Capture the cell that displays the provided text and extract its (x, y) central coordinate. 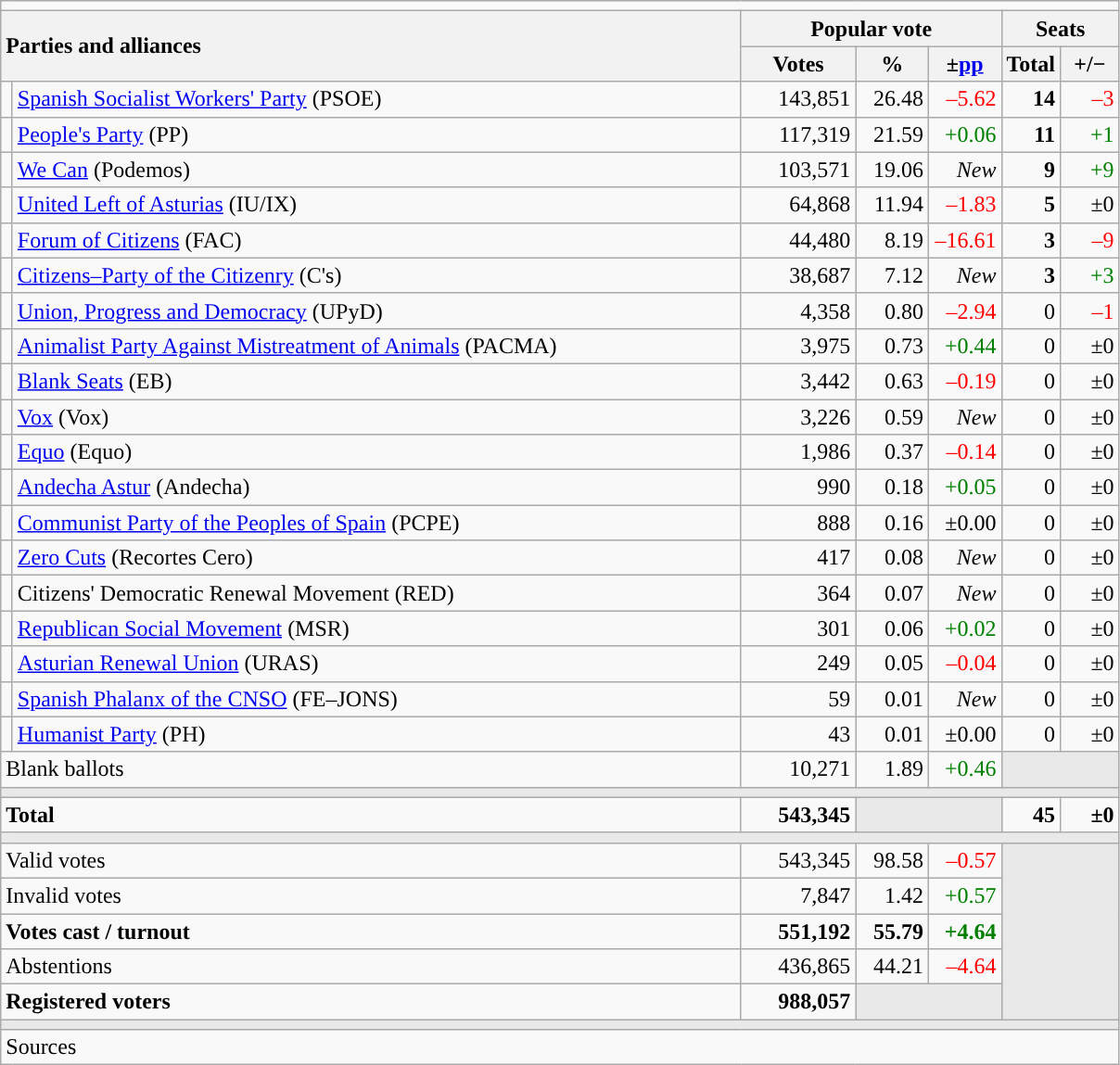
19.06 (892, 170)
0.16 (892, 523)
+0.57 (964, 895)
–0.19 (964, 381)
Abstentions (371, 967)
Communist Party of the Peoples of Spain (PCPE) (376, 523)
People's Party (PP) (376, 134)
11.94 (892, 205)
Blank Seats (EB) (376, 381)
417 (798, 558)
3,226 (798, 416)
–5.62 (964, 99)
+0.05 (964, 488)
1,986 (798, 452)
45 (1031, 815)
7,847 (798, 895)
Blank ballots (371, 769)
0.08 (892, 558)
Seats (1061, 29)
44,480 (798, 240)
44.21 (892, 967)
Parties and alliances (371, 46)
888 (798, 523)
–0.57 (964, 860)
364 (798, 593)
+0.06 (964, 134)
+0.46 (964, 769)
–0.14 (964, 452)
4,358 (798, 311)
64,868 (798, 205)
Zero Cuts (Recortes Cero) (376, 558)
551,192 (798, 932)
38,687 (798, 275)
8.19 (892, 240)
43 (798, 734)
0.18 (892, 488)
1.89 (892, 769)
Sources (560, 1047)
117,319 (798, 134)
Invalid votes (371, 895)
–2.94 (964, 311)
0.37 (892, 452)
–9 (1090, 240)
1.42 (892, 895)
59 (798, 699)
Republican Social Movement (MSR) (376, 628)
9 (1031, 170)
Citizens' Democratic Renewal Movement (RED) (376, 593)
We Can (Podemos) (376, 170)
–16.61 (964, 240)
+9 (1090, 170)
Spanish Socialist Workers' Party (PSOE) (376, 99)
+/− (1090, 64)
14 (1031, 99)
11 (1031, 134)
143,851 (798, 99)
+3 (1090, 275)
5 (1031, 205)
Forum of Citizens (FAC) (376, 240)
Vox (Vox) (376, 416)
Citizens–Party of the Citizenry (C's) (376, 275)
301 (798, 628)
+0.02 (964, 628)
Spanish Phalanx of the CNSO (FE–JONS) (376, 699)
988,057 (798, 1002)
10,271 (798, 769)
Humanist Party (PH) (376, 734)
Valid votes (371, 860)
55.79 (892, 932)
0.05 (892, 664)
+4.64 (964, 932)
0.59 (892, 416)
% (892, 64)
±pp (964, 64)
–3 (1090, 99)
26.48 (892, 99)
Union, Progress and Democracy (UPyD) (376, 311)
–0.04 (964, 664)
98.58 (892, 860)
3,442 (798, 381)
Asturian Renewal Union (URAS) (376, 664)
+1 (1090, 134)
436,865 (798, 967)
–1.83 (964, 205)
Registered voters (371, 1002)
3,975 (798, 346)
–4.64 (964, 967)
+0.44 (964, 346)
7.12 (892, 275)
Votes cast / turnout (371, 932)
990 (798, 488)
21.59 (892, 134)
0.63 (892, 381)
Animalist Party Against Mistreatment of Animals (PACMA) (376, 346)
103,571 (798, 170)
–1 (1090, 311)
0.80 (892, 311)
Votes (798, 64)
0.07 (892, 593)
United Left of Asturias (IU/IX) (376, 205)
249 (798, 664)
0.06 (892, 628)
Andecha Astur (Andecha) (376, 488)
Popular vote (872, 29)
Equo (Equo) (376, 452)
0.73 (892, 346)
